Determine the [X, Y] coordinate at the center of the cell enclosing the given text.  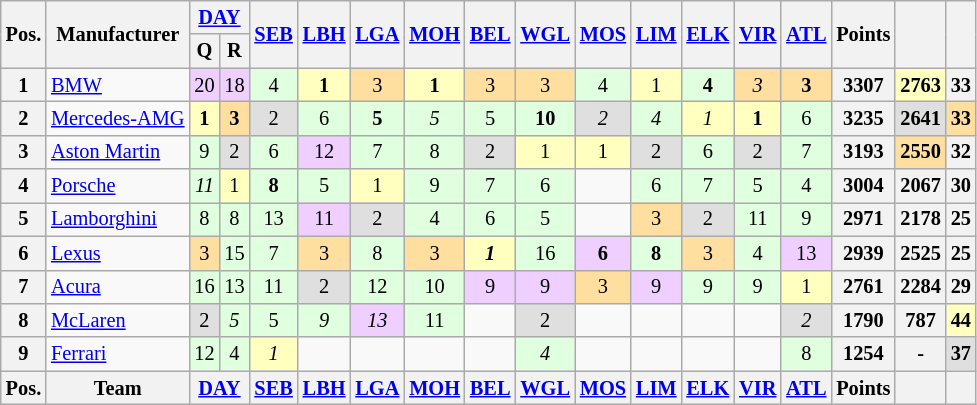
Lamborghini [118, 219]
Ferrari [118, 354]
3235 [863, 118]
2641 [920, 118]
30 [961, 186]
Mercedes-AMG [118, 118]
2550 [920, 152]
29 [961, 287]
- [920, 354]
20 [204, 85]
1790 [863, 320]
2067 [920, 186]
Q [204, 51]
3193 [863, 152]
3004 [863, 186]
3307 [863, 85]
2763 [920, 85]
2525 [920, 253]
15 [234, 253]
BMW [118, 85]
Lexus [118, 253]
2761 [863, 287]
2939 [863, 253]
Aston Martin [118, 152]
R [234, 51]
Porsche [118, 186]
Manufacturer [118, 34]
787 [920, 320]
2178 [920, 219]
44 [961, 320]
18 [234, 85]
1254 [863, 354]
Team [118, 388]
2284 [920, 287]
McLaren [118, 320]
37 [961, 354]
Acura [118, 287]
32 [961, 152]
2971 [863, 219]
